Return the [X, Y] coordinate for the center point of the cell that contains the specified text.  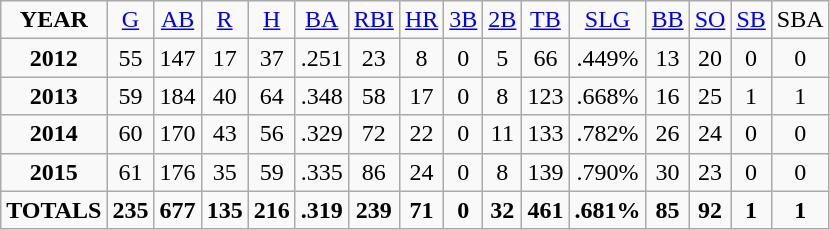
2012 [54, 58]
SBA [800, 20]
HR [421, 20]
3B [464, 20]
SO [710, 20]
184 [178, 96]
BA [322, 20]
55 [130, 58]
AB [178, 20]
.329 [322, 134]
13 [668, 58]
58 [374, 96]
.335 [322, 172]
133 [546, 134]
86 [374, 172]
239 [374, 210]
123 [546, 96]
176 [178, 172]
677 [178, 210]
61 [130, 172]
SB [751, 20]
139 [546, 172]
H [272, 20]
.348 [322, 96]
.319 [322, 210]
71 [421, 210]
.681% [608, 210]
40 [224, 96]
147 [178, 58]
20 [710, 58]
56 [272, 134]
5 [502, 58]
72 [374, 134]
.449% [608, 58]
.251 [322, 58]
85 [668, 210]
22 [421, 134]
.668% [608, 96]
235 [130, 210]
.782% [608, 134]
170 [178, 134]
2B [502, 20]
35 [224, 172]
25 [710, 96]
92 [710, 210]
30 [668, 172]
2015 [54, 172]
2014 [54, 134]
66 [546, 58]
YEAR [54, 20]
461 [546, 210]
TB [546, 20]
60 [130, 134]
G [130, 20]
SLG [608, 20]
135 [224, 210]
43 [224, 134]
32 [502, 210]
37 [272, 58]
26 [668, 134]
64 [272, 96]
.790% [608, 172]
RBI [374, 20]
R [224, 20]
BB [668, 20]
2013 [54, 96]
216 [272, 210]
11 [502, 134]
16 [668, 96]
TOTALS [54, 210]
